Locate the cell with the specified text and output its (x, y) center coordinate. 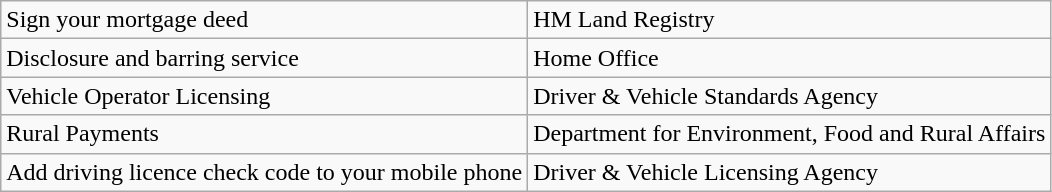
Disclosure and barring service (264, 58)
Vehicle Operator Licensing (264, 96)
Driver & Vehicle Standards Agency (790, 96)
Driver & Vehicle Licensing Agency (790, 172)
Rural Payments (264, 134)
HM Land Registry (790, 20)
Home Office (790, 58)
Sign your mortgage deed (264, 20)
Department for Environment, Food and Rural Affairs (790, 134)
Add driving licence check code to your mobile phone (264, 172)
